Find where the given text appears and provide that cell's center as (X, Y) coordinate. 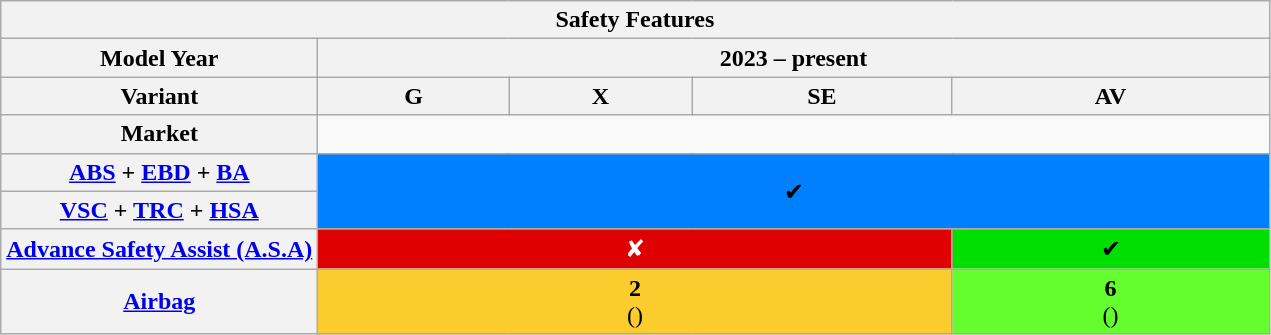
Market (160, 134)
Airbag (160, 302)
Model Year (160, 58)
SE (822, 96)
VSC + TRC + HSA (160, 210)
2() (635, 302)
ABS + EBD + BA (160, 172)
✘ (635, 249)
Variant (160, 96)
X (600, 96)
Advance Safety Assist (A.S.A) (160, 249)
2023 – present (794, 58)
Safety Features (635, 20)
G (414, 96)
6() (1110, 302)
AV (1110, 96)
